Extract the (X, Y) coordinate from the center of the cell holding the provided text.  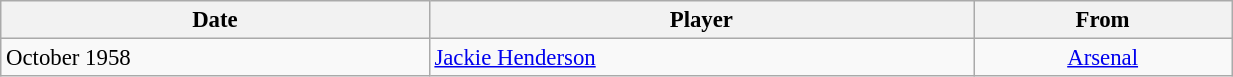
Date (215, 20)
October 1958 (215, 58)
From (1103, 20)
Player (702, 20)
Jackie Henderson (702, 58)
Arsenal (1103, 58)
